Capture the cell that displays the provided text and extract its (X, Y) central coordinate. 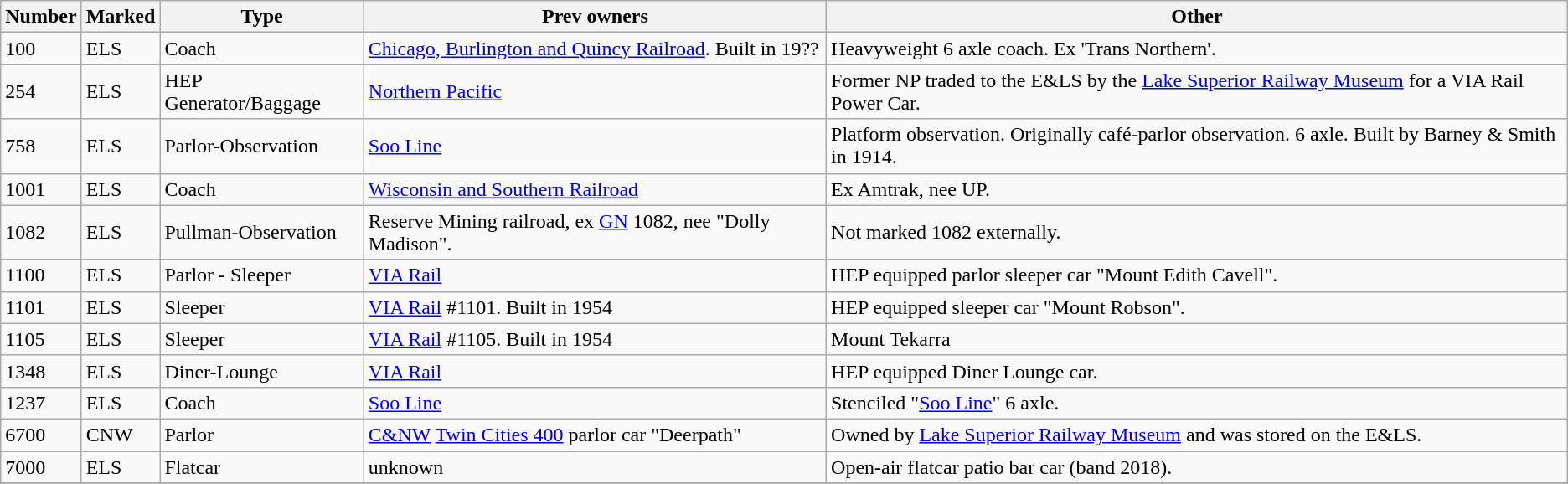
VIA Rail #1105. Built in 1954 (595, 339)
HEP equipped parlor sleeper car "Mount Edith Cavell". (1198, 275)
1001 (41, 189)
Diner-Lounge (261, 371)
Number (41, 17)
CNW (121, 435)
Owned by Lake Superior Railway Museum and was stored on the E&LS. (1198, 435)
Type (261, 17)
Former NP traded to the E&LS by the Lake Superior Railway Museum for a VIA Rail Power Car. (1198, 92)
Pullman-Observation (261, 233)
1082 (41, 233)
Mount Tekarra (1198, 339)
Wisconsin and Southern Railroad (595, 189)
Flatcar (261, 466)
1237 (41, 403)
100 (41, 49)
Not marked 1082 externally. (1198, 233)
6700 (41, 435)
7000 (41, 466)
758 (41, 146)
1100 (41, 275)
HEP equipped Diner Lounge car. (1198, 371)
Parlor (261, 435)
Other (1198, 17)
Stenciled "Soo Line" 6 axle. (1198, 403)
254 (41, 92)
Reserve Mining railroad, ex GN 1082, nee "Dolly Madison". (595, 233)
1348 (41, 371)
Heavyweight 6 axle coach. Ex 'Trans Northern'. (1198, 49)
Prev owners (595, 17)
Parlor-Observation (261, 146)
Platform observation. Originally café-parlor observation. 6 axle. Built by Barney & Smith in 1914. (1198, 146)
VIA Rail #1101. Built in 1954 (595, 307)
Parlor - Sleeper (261, 275)
1101 (41, 307)
Chicago, Burlington and Quincy Railroad. Built in 19?? (595, 49)
C&NW Twin Cities 400 parlor car "Deerpath" (595, 435)
HEP Generator/Baggage (261, 92)
HEP equipped sleeper car "Mount Robson". (1198, 307)
Northern Pacific (595, 92)
Ex Amtrak, nee UP. (1198, 189)
Marked (121, 17)
unknown (595, 466)
1105 (41, 339)
Open-air flatcar patio bar car (band 2018). (1198, 466)
